Scan for the cell matching the given text and deliver its (X, Y) coordinate at center. 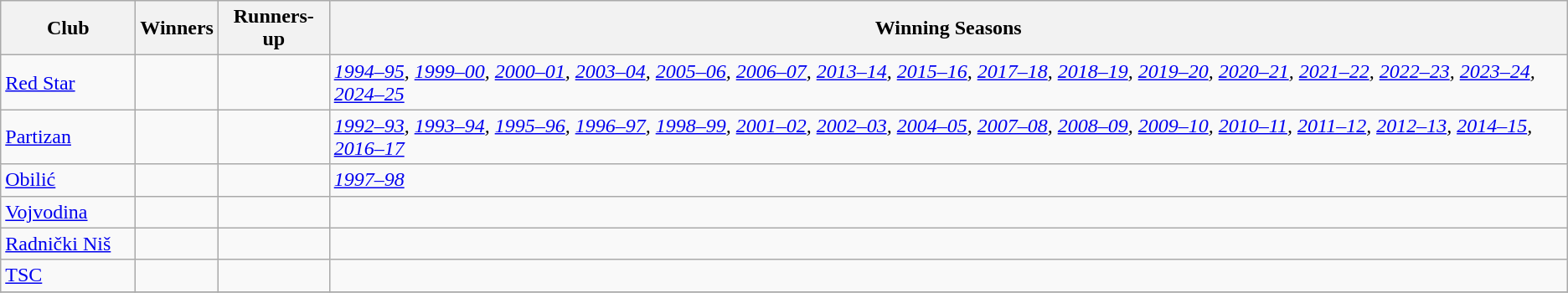
Winners (178, 28)
Red Star (69, 82)
Club (69, 28)
Vojvodina (69, 212)
1992–93, 1993–94, 1995–96, 1996–97, 1998–99, 2001–02, 2002–03, 2004–05, 2007–08, 2008–09, 2009–10, 2010–11, 2011–12, 2012–13, 2014–15, 2016–17 (948, 137)
Obilić (69, 180)
1997–98 (948, 180)
Radnički Niš (69, 244)
1994–95, 1999–00, 2000–01, 2003–04, 2005–06, 2006–07, 2013–14, 2015–16, 2017–18, 2018–19, 2019–20, 2020–21, 2021–22, 2022–23, 2023–24, 2024–25 (948, 82)
TSC (69, 275)
Runners-up (273, 28)
Partizan (69, 137)
Winning Seasons (948, 28)
